Search for the cell housing the specified text and yield its (x, y) center coordinate. 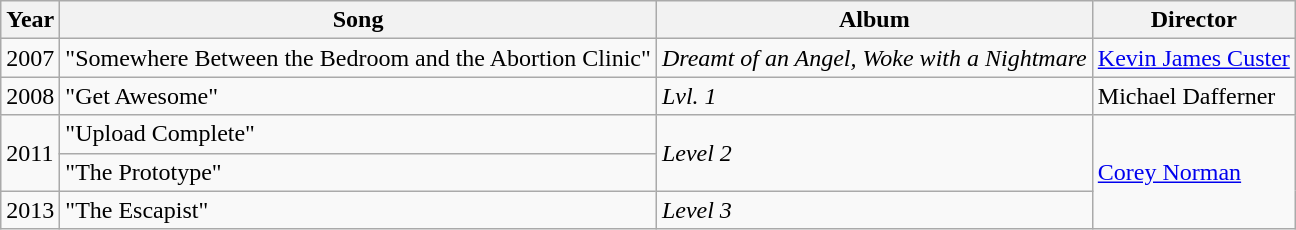
Level 3 (874, 210)
"The Prototype" (358, 172)
Director (1194, 20)
"The Escapist" (358, 210)
Year (30, 20)
"Get Awesome" (358, 96)
Lvl. 1 (874, 96)
2007 (30, 58)
Corey Norman (1194, 172)
Song (358, 20)
2008 (30, 96)
2011 (30, 153)
"Upload Complete" (358, 134)
Kevin James Custer (1194, 58)
2013 (30, 210)
Michael Dafferner (1194, 96)
Album (874, 20)
Level 2 (874, 153)
"Somewhere Between the Bedroom and the Abortion Clinic" (358, 58)
Dreamt of an Angel, Woke with a Nightmare (874, 58)
